Return (X, Y) of the center of cell containing provided text 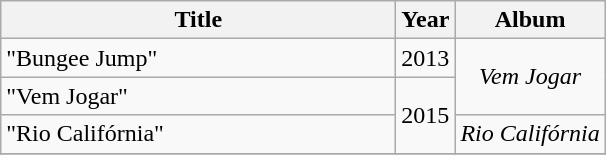
"Bungee Jump" (198, 58)
2013 (426, 58)
Rio Califórnia (530, 134)
Album (530, 20)
"Vem Jogar" (198, 96)
Title (198, 20)
2015 (426, 115)
Vem Jogar (530, 77)
Year (426, 20)
"Rio Califórnia" (198, 134)
